Output the (X, Y) coordinate of the center of the cell containing the given text.  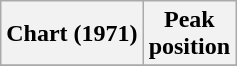
Chart (1971) (72, 34)
Peakposition (189, 34)
